Pinpoint the cell where the given text exists, returning its [x, y] midpoint coordinate. 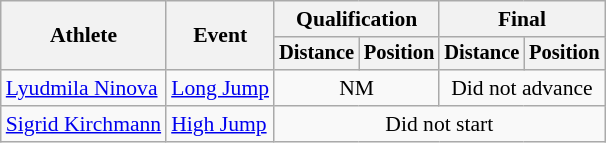
Lyudmila Ninova [84, 88]
NM [356, 88]
Qualification [356, 19]
High Jump [220, 124]
Final [522, 19]
Did not start [440, 124]
Athlete [84, 36]
Long Jump [220, 88]
Sigrid Kirchmann [84, 124]
Event [220, 36]
Did not advance [522, 88]
